Scan for the cell matching the given text and deliver its (X, Y) coordinate at center. 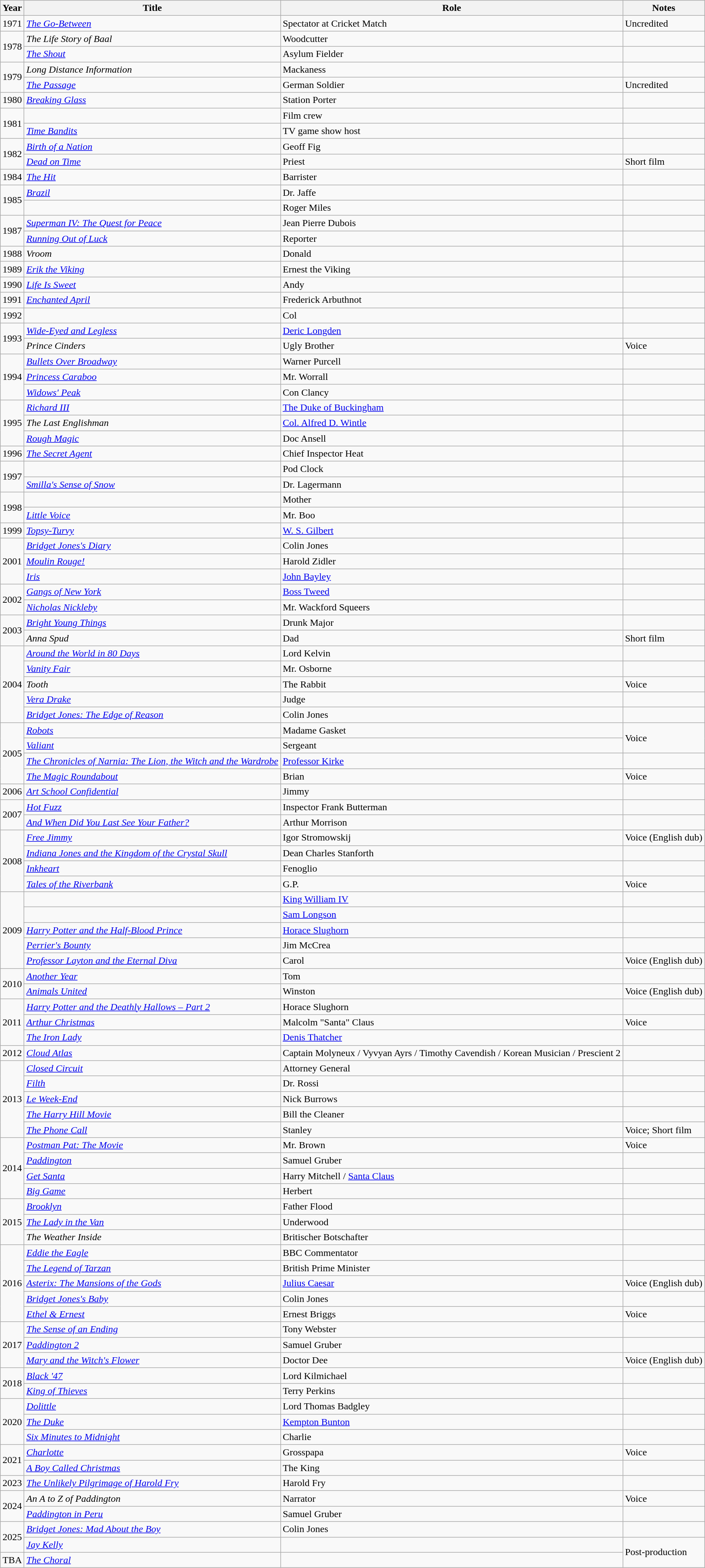
Father Flood (452, 1207)
The Legend of Tarzan (153, 1268)
Andy (452, 285)
1984 (12, 177)
Birth of a Nation (153, 146)
TV game show host (452, 131)
Barrister (452, 177)
Geoff Fig (452, 146)
The Sense of an Ending (153, 1329)
Narrator (452, 1499)
The Choral (153, 1560)
Paddington in Peru (153, 1514)
1995 (12, 423)
Mother (452, 500)
Bridget Jones: Mad About the Boy (153, 1529)
1992 (12, 315)
The Phone Call (153, 1130)
Doc Ansell (452, 438)
1993 (12, 338)
An A to Z of Paddington (153, 1499)
BBC Commentator (452, 1253)
Col (452, 315)
Mr. Wackford Squeers (452, 607)
Black '47 (153, 1375)
The Harry Hill Movie (153, 1114)
Ethel & Ernest (153, 1314)
Chief Inspector Heat (452, 454)
Tom (452, 976)
Ugly Brother (452, 346)
Lord Kilmichael (452, 1375)
Drunk Major (452, 623)
Pod Clock (452, 469)
Nicholas Nickleby (153, 607)
Long Distance Information (153, 69)
Life Is Sweet (153, 285)
1971 (12, 23)
Vanity Fair (153, 669)
Charlie (452, 1437)
2016 (12, 1283)
2013 (12, 1099)
The Go-Between (153, 23)
Mr. Boo (452, 515)
Breaking Glass (153, 100)
Le Week-End (153, 1099)
Harold Fry (452, 1483)
King William IV (452, 899)
2003 (12, 630)
Asterix: The Mansions of the Gods (153, 1283)
Igor Stromowskij (452, 838)
Frederick Arbuthnot (452, 300)
Voice; Short film (664, 1130)
1978 (12, 46)
Bullets Over Broadway (153, 361)
Perrier's Bounty (153, 945)
Professor Kirke (452, 761)
Nick Burrows (452, 1099)
Bridget Jones's Baby (153, 1299)
Spectator at Cricket Match (452, 23)
The Hit (153, 177)
Charlotte (153, 1453)
Hot Fuzz (153, 807)
The Chronicles of Narnia: The Lion, the Witch and the Wardrobe (153, 761)
Harold Zidler (452, 561)
Post-production (664, 1552)
2012 (12, 1053)
Free Jimmy (153, 838)
2011 (12, 1022)
Stanley (452, 1130)
1998 (12, 507)
Attorney General (452, 1068)
Anna Spud (153, 638)
Tooth (153, 684)
Tales of the Riverbank (153, 884)
1991 (12, 300)
Film crew (452, 115)
Lord Thomas Badgley (452, 1406)
Erik the Viking (153, 269)
Fenoglio (452, 868)
The Rabbit (452, 684)
1982 (12, 154)
Mr. Brown (452, 1145)
1997 (12, 477)
Ernest Briggs (452, 1314)
Valiant (153, 746)
1979 (12, 77)
Mr. Worrall (452, 377)
John Bayley (452, 576)
W. S. Gilbert (452, 530)
1987 (12, 231)
Denis Thatcher (452, 1038)
A Boy Called Christmas (153, 1468)
Jean Pierre Dubois (452, 223)
Warner Purcell (452, 361)
Lord Kelvin (452, 653)
Judge (452, 700)
Little Voice (153, 515)
Brooklyn (153, 1207)
Big Game (153, 1191)
Mackaness (452, 69)
1988 (12, 254)
The Passage (153, 85)
Dolittle (153, 1406)
Moulin Rouge! (153, 561)
Smilla's Sense of Snow (153, 484)
Winston (452, 992)
Grosspapa (452, 1453)
2004 (12, 684)
Title (153, 8)
Harry Mitchell / Santa Claus (452, 1176)
Arthur Morrison (452, 822)
2009 (12, 930)
British Prime Minister (452, 1268)
The Last Englishman (153, 423)
Donald (452, 254)
Station Porter (452, 100)
Jay Kelly (153, 1545)
Harry Potter and the Deathly Hallows – Part 2 (153, 1007)
2020 (12, 1421)
Iris (153, 576)
Time Bandits (153, 131)
Doctor Dee (452, 1360)
2006 (12, 792)
2015 (12, 1222)
2007 (12, 815)
Captain Molyneux / Vyvyan Ayrs / Timothy Cavendish / Korean Musician / Prescient 2 (452, 1053)
King of Thieves (153, 1391)
Filth (153, 1084)
1985 (12, 200)
Enchanted April (153, 300)
Bright Young Things (153, 623)
The King (452, 1468)
Closed Circuit (153, 1068)
Asylum Fielder (452, 54)
Julius Caesar (452, 1283)
Bill the Cleaner (452, 1114)
Kempton Bunton (452, 1421)
German Soldier (452, 85)
Woodcutter (452, 39)
Dead on Time (153, 161)
1994 (12, 377)
Dr. Rossi (452, 1084)
1980 (12, 100)
Britischer Botschafter (452, 1237)
Wide-Eyed and Legless (153, 331)
Dr. Jaffe (452, 193)
The Secret Agent (153, 454)
Brazil (153, 193)
Herbert (452, 1191)
2001 (12, 561)
Cloud Atlas (153, 1053)
Malcolm "Santa" Claus (452, 1022)
Bridget Jones's Diary (153, 546)
Dean Charles Stanforth (452, 853)
Terry Perkins (452, 1391)
Year (12, 8)
Robots (153, 730)
Vera Drake (153, 700)
Tony Webster (452, 1329)
The Unlikely Pilgrimage of Harold Fry (153, 1483)
1996 (12, 454)
Role (452, 8)
Boss Tweed (452, 592)
Mary and the Witch's Flower (153, 1360)
Around the World in 80 Days (153, 653)
The Lady in the Van (153, 1222)
The Duke of Buckingham (452, 407)
Dad (452, 638)
Running Out of Luck (153, 239)
The Shout (153, 54)
Topsy-Turvy (153, 530)
Gangs of New York (153, 592)
2014 (12, 1168)
Ernest the Viking (452, 269)
2008 (12, 861)
Mr. Osborne (452, 669)
The Magic Roundabout (153, 776)
Superman IV: The Quest for Peace (153, 223)
Eddie the Eagle (153, 1253)
Jim McCrea (452, 945)
2021 (12, 1460)
2024 (12, 1506)
1981 (12, 123)
Another Year (153, 976)
The Weather Inside (153, 1237)
2010 (12, 984)
Con Clancy (452, 392)
TBA (12, 1560)
Princess Caraboo (153, 377)
Inkheart (153, 868)
Prince Cinders (153, 346)
1989 (12, 269)
Rough Magic (153, 438)
2025 (12, 1537)
Harry Potter and the Half-Blood Prince (153, 930)
G.P. (452, 884)
Roger Miles (452, 208)
1990 (12, 285)
Paddington (153, 1160)
2023 (12, 1483)
Art School Confidential (153, 792)
Reporter (452, 239)
Get Santa (153, 1176)
2005 (12, 753)
Jimmy (452, 792)
Paddington 2 (153, 1345)
Sam Longson (452, 914)
The Iron Lady (153, 1038)
Professor Layton and the Eternal Diva (153, 961)
Carol (452, 961)
Six Minutes to Midnight (153, 1437)
Notes (664, 8)
The Duke (153, 1421)
1999 (12, 530)
Deric Longden (452, 331)
Inspector Frank Butterman (452, 807)
Animals United (153, 992)
Richard III (153, 407)
2017 (12, 1345)
Priest (452, 161)
Postman Pat: The Movie (153, 1145)
Indiana Jones and the Kingdom of the Crystal Skull (153, 853)
And When Did You Last See Your Father? (153, 822)
Widows' Peak (153, 392)
Bridget Jones: The Edge of Reason (153, 715)
Arthur Christmas (153, 1022)
The Life Story of Baal (153, 39)
Vroom (153, 254)
Brian (452, 776)
Dr. Lagermann (452, 484)
Madame Gasket (452, 730)
Sergeant (452, 746)
Underwood (452, 1222)
2002 (12, 600)
Col. Alfred D. Wintle (452, 423)
2018 (12, 1383)
